Extract the [X, Y] coordinate from the center of the cell holding the provided text.  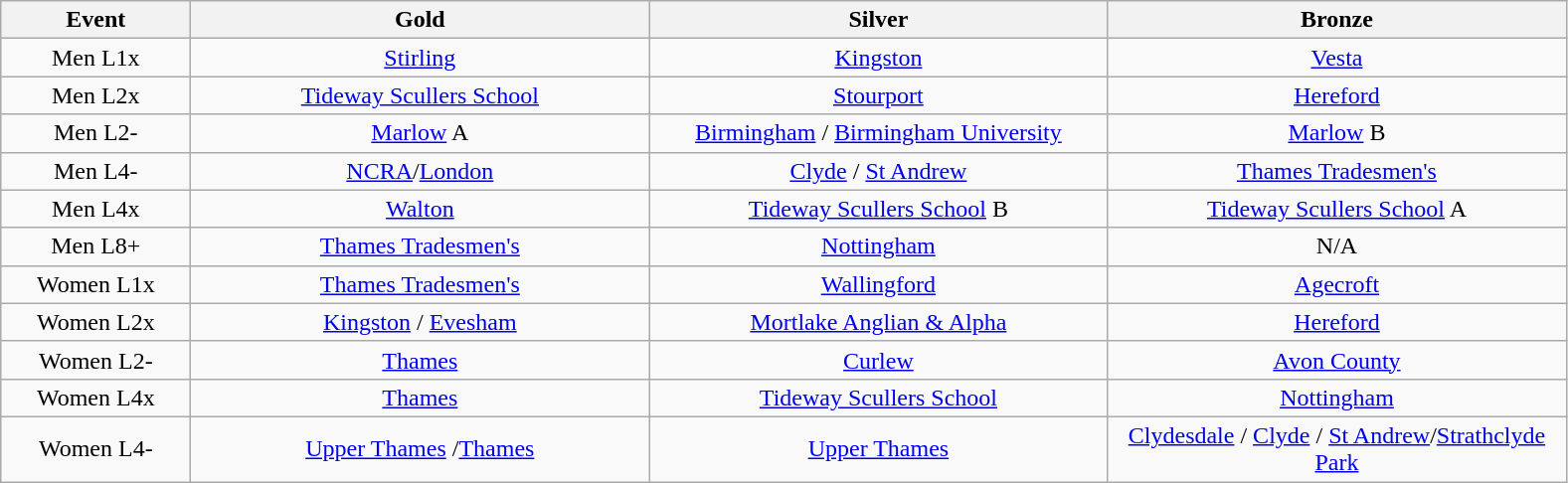
Birmingham / Birmingham University [879, 133]
N/A [1336, 246]
Marlow B [1336, 133]
Men L8+ [95, 246]
Men L2x [95, 95]
Tideway Scullers School B [879, 209]
Walton [420, 209]
Women L4x [95, 398]
Marlow A [420, 133]
Upper Thames [879, 449]
Kingston [879, 58]
Women L1x [95, 284]
Men L4- [95, 171]
Women L2x [95, 322]
Gold [420, 20]
Silver [879, 20]
Event [95, 20]
Clydesdale / Clyde / St Andrew/Strathclyde Park [1336, 449]
Bronze [1336, 20]
NCRA/London [420, 171]
Stirling [420, 58]
Clyde / St Andrew [879, 171]
Women L4- [95, 449]
Men L4x [95, 209]
Agecroft [1336, 284]
Wallingford [879, 284]
Upper Thames /Thames [420, 449]
Tideway Scullers School A [1336, 209]
Mortlake Anglian & Alpha [879, 322]
Kingston / Evesham [420, 322]
Men L2- [95, 133]
Curlew [879, 360]
Avon County [1336, 360]
Men L1x [95, 58]
Stourport [879, 95]
Women L2- [95, 360]
Vesta [1336, 58]
